Identify which cell holds the provided text, then report its [x, y] central coordinate. 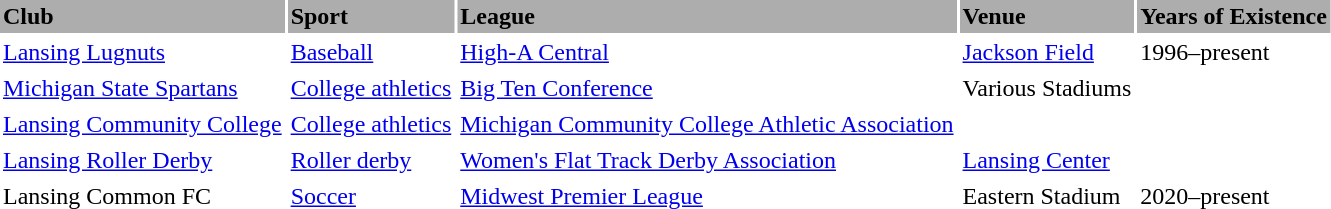
Lansing Lugnuts [142, 52]
High-A Central [706, 52]
Baseball [372, 52]
Lansing Center [1048, 160]
Venue [1048, 16]
Michigan State Spartans [142, 88]
Jackson Field [1048, 52]
League [706, 16]
Women's Flat Track Derby Association [706, 160]
Sport [372, 16]
1996–present [1234, 52]
Various Stadiums [1048, 88]
Lansing Roller Derby [142, 160]
Lansing Community College [142, 124]
Roller derby [372, 160]
Club [142, 16]
Michigan Community College Athletic Association [706, 124]
Big Ten Conference [706, 88]
Years of Existence [1234, 16]
